Detect which cell encompasses the target text, then output its (X, Y) center coordinate. 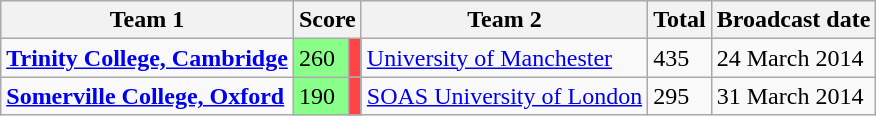
University of Manchester (504, 58)
31 March 2014 (794, 96)
24 March 2014 (794, 58)
Total (680, 20)
295 (680, 96)
435 (680, 58)
Trinity College, Cambridge (148, 58)
Somerville College, Oxford (148, 96)
190 (320, 96)
Team 2 (504, 20)
SOAS University of London (504, 96)
Score (327, 20)
Broadcast date (794, 20)
260 (320, 58)
Team 1 (148, 20)
